Output the (x, y) coordinate of the center of the cell containing the given text.  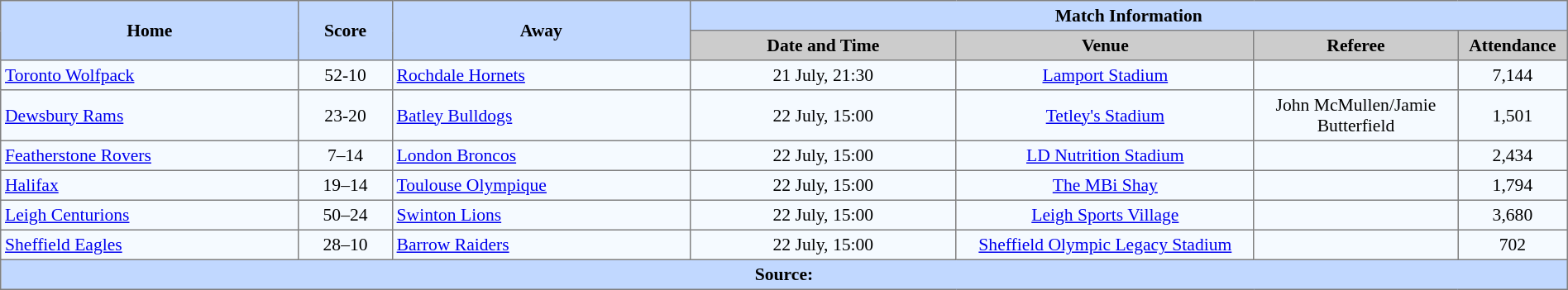
28–10 (346, 245)
Away (541, 31)
Tetley's Stadium (1105, 116)
LD Nutrition Stadium (1105, 155)
23-20 (346, 116)
Swinton Lions (541, 215)
The MBi Shay (1105, 185)
Halifax (150, 185)
Barrow Raiders (541, 245)
Featherstone Rovers (150, 155)
Referee (1355, 45)
702 (1513, 245)
Lamport Stadium (1105, 75)
1,794 (1513, 185)
Source: (784, 274)
Toronto Wolfpack (150, 75)
50–24 (346, 215)
1,501 (1513, 116)
Venue (1105, 45)
London Broncos (541, 155)
19–14 (346, 185)
Score (346, 31)
Attendance (1513, 45)
7–14 (346, 155)
Date and Time (823, 45)
52-10 (346, 75)
Batley Bulldogs (541, 116)
Leigh Centurions (150, 215)
John McMullen/Jamie Butterfield (1355, 116)
21 July, 21:30 (823, 75)
Leigh Sports Village (1105, 215)
3,680 (1513, 215)
Sheffield Olympic Legacy Stadium (1105, 245)
Toulouse Olympique (541, 185)
7,144 (1513, 75)
Dewsbury Rams (150, 116)
Sheffield Eagles (150, 245)
Rochdale Hornets (541, 75)
Match Information (1128, 16)
2,434 (1513, 155)
Home (150, 31)
